Capture the cell that displays the provided text and extract its [X, Y] central coordinate. 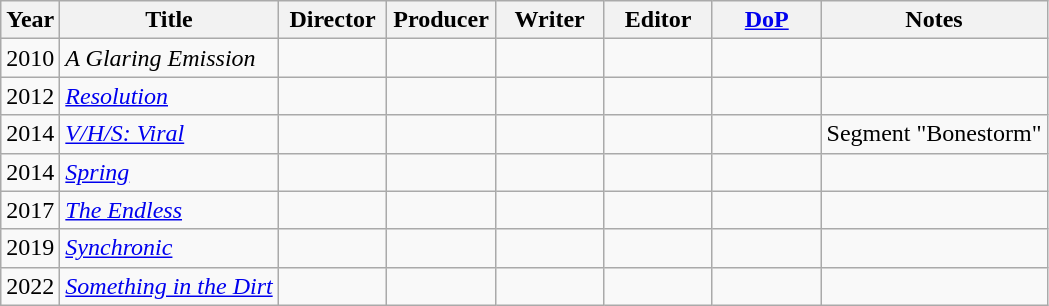
2022 [30, 286]
Year [30, 20]
2012 [30, 96]
Something in the Dirt [169, 286]
2019 [30, 248]
The Endless [169, 210]
Editor [658, 20]
Director [332, 20]
Producer [442, 20]
Title [169, 20]
DoP [766, 20]
Resolution [169, 96]
Spring [169, 172]
V/H/S: Viral [169, 134]
A Glaring Emission [169, 58]
Synchronic [169, 248]
Writer [550, 20]
Notes [934, 20]
Segment "Bonestorm" [934, 134]
2017 [30, 210]
2010 [30, 58]
